From the cell containing the given text, extract its center point as (x, y) coordinate. 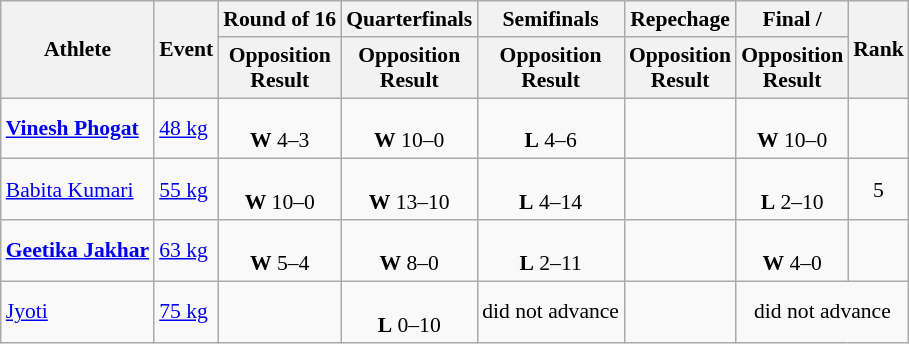
Repechage (680, 19)
Babita Kumari (78, 190)
W 4–3 (280, 128)
W 4–0 (792, 250)
L 4–6 (550, 128)
75 kg (186, 312)
W 13–10 (409, 190)
Jyoti (78, 312)
Vinesh Phogat (78, 128)
Final / (792, 19)
L 2–10 (792, 190)
55 kg (186, 190)
W 8–0 (409, 250)
Rank (878, 50)
63 kg (186, 250)
5 (878, 190)
L 0–10 (409, 312)
Athlete (78, 50)
W 5–4 (280, 250)
L 4–14 (550, 190)
L 2–11 (550, 250)
Round of 16 (280, 19)
48 kg (186, 128)
Geetika Jakhar (78, 250)
Semifinals (550, 19)
Event (186, 50)
Quarterfinals (409, 19)
